Pinpoint the cell where the given text exists, returning its (X, Y) midpoint coordinate. 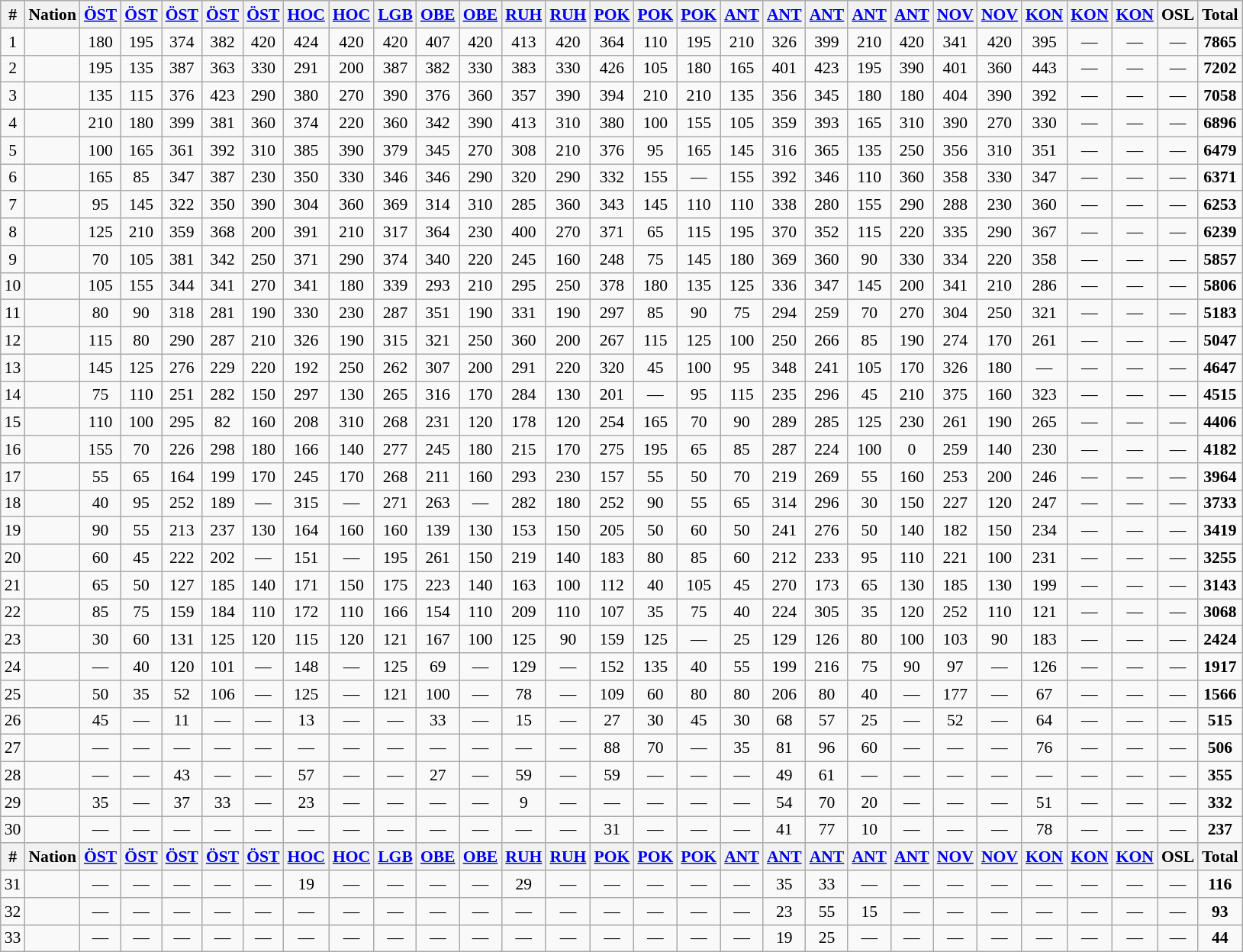
5857 (1219, 259)
16 (13, 449)
157 (612, 477)
280 (827, 205)
254 (612, 423)
378 (612, 286)
109 (612, 694)
101 (223, 667)
266 (827, 341)
88 (612, 748)
151 (307, 558)
336 (784, 286)
3 (13, 96)
3068 (1219, 613)
82 (223, 423)
383 (523, 69)
284 (523, 395)
7058 (1219, 96)
289 (784, 423)
0 (912, 449)
177 (955, 694)
443 (1044, 69)
5 (13, 150)
182 (955, 531)
6479 (1219, 150)
43 (182, 776)
21 (13, 585)
209 (523, 613)
163 (523, 585)
14 (13, 395)
4647 (1219, 368)
212 (784, 558)
267 (612, 341)
515 (1219, 721)
208 (307, 423)
172 (307, 613)
215 (523, 449)
294 (784, 314)
361 (182, 150)
3733 (1219, 503)
44 (1219, 938)
192 (307, 368)
262 (395, 368)
395 (1044, 42)
375 (955, 395)
370 (784, 232)
348 (784, 368)
189 (223, 503)
205 (612, 531)
1566 (1219, 694)
116 (1219, 884)
331 (523, 314)
253 (955, 477)
339 (395, 286)
51 (1044, 802)
3143 (1219, 585)
96 (827, 748)
275 (612, 449)
318 (182, 314)
127 (182, 585)
17 (13, 477)
426 (612, 69)
235 (784, 395)
3419 (1219, 531)
6371 (1219, 178)
355 (1219, 776)
8 (13, 232)
233 (827, 558)
269 (827, 477)
338 (784, 205)
7865 (1219, 42)
379 (395, 150)
5047 (1219, 341)
69 (438, 667)
54 (784, 802)
178 (523, 423)
81 (784, 748)
234 (1044, 531)
6 (13, 178)
206 (784, 694)
226 (182, 449)
64 (1044, 721)
112 (612, 585)
213 (182, 531)
76 (1044, 748)
227 (955, 503)
5806 (1219, 286)
139 (438, 531)
352 (827, 232)
385 (307, 150)
404 (955, 96)
2 (13, 69)
103 (955, 640)
173 (827, 585)
357 (523, 96)
335 (955, 232)
307 (438, 368)
305 (827, 613)
6239 (1219, 232)
247 (1044, 503)
4406 (1219, 423)
24 (13, 667)
308 (523, 150)
61 (827, 776)
202 (223, 558)
368 (223, 232)
506 (1219, 748)
271 (395, 503)
248 (612, 259)
32 (13, 912)
77 (827, 830)
221 (955, 558)
131 (182, 640)
154 (438, 613)
391 (307, 232)
6253 (1219, 205)
393 (827, 124)
343 (612, 205)
400 (523, 232)
201 (612, 395)
4182 (1219, 449)
7 (13, 205)
223 (438, 585)
281 (223, 314)
407 (438, 42)
363 (223, 69)
344 (182, 286)
222 (182, 558)
18 (13, 503)
274 (955, 341)
322 (182, 205)
97 (955, 667)
263 (438, 503)
28 (13, 776)
340 (438, 259)
148 (307, 667)
365 (827, 150)
277 (395, 449)
68 (784, 721)
298 (223, 449)
216 (827, 667)
7202 (1219, 69)
6896 (1219, 124)
3255 (1219, 558)
286 (1044, 286)
251 (182, 395)
323 (1044, 395)
152 (612, 667)
67 (1044, 694)
93 (1219, 912)
49 (784, 776)
229 (223, 368)
167 (438, 640)
41 (784, 830)
26 (13, 721)
1917 (1219, 667)
211 (438, 477)
317 (395, 232)
106 (223, 694)
175 (395, 585)
153 (523, 531)
367 (1044, 232)
5183 (1219, 314)
424 (307, 42)
334 (955, 259)
107 (612, 613)
394 (612, 96)
4 (13, 124)
4515 (1219, 395)
184 (223, 613)
246 (1044, 477)
2424 (1219, 640)
12 (13, 341)
3964 (1219, 477)
288 (955, 205)
171 (307, 585)
22 (13, 613)
1 (13, 42)
37 (182, 802)
